Capture the cell that displays the provided text and extract its [x, y] central coordinate. 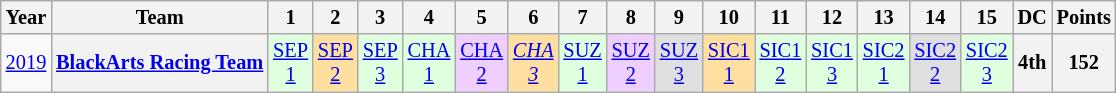
SUZ3 [679, 63]
15 [987, 17]
CHA2 [482, 63]
2019 [26, 63]
14 [935, 17]
Points [1084, 17]
SIC23 [987, 63]
3 [380, 17]
8 [631, 17]
13 [884, 17]
12 [832, 17]
SEP1 [290, 63]
DC [1032, 17]
9 [679, 17]
SIC12 [781, 63]
CHA1 [430, 63]
7 [582, 17]
4 [430, 17]
2 [336, 17]
4th [1032, 63]
Year [26, 17]
SEP2 [336, 63]
1 [290, 17]
152 [1084, 63]
SIC11 [729, 63]
CHA3 [533, 63]
5 [482, 17]
SUZ2 [631, 63]
BlackArts Racing Team [160, 63]
11 [781, 17]
10 [729, 17]
SEP3 [380, 63]
SIC13 [832, 63]
6 [533, 17]
SIC21 [884, 63]
SIC22 [935, 63]
Team [160, 17]
SUZ1 [582, 63]
